Extract the [X, Y] coordinate from the center of the cell holding the provided text.  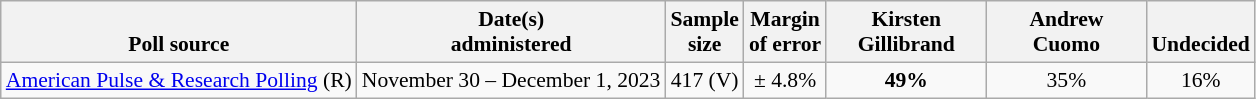
Date(s)administered [512, 32]
KirstenGillibrand [906, 32]
November 30 – December 1, 2023 [512, 80]
AndrewCuomo [1066, 32]
± 4.8% [785, 80]
Poll source [179, 32]
American Pulse & Research Polling (R) [179, 80]
Marginof error [785, 32]
Undecided [1200, 32]
417 (V) [704, 80]
35% [1066, 80]
16% [1200, 80]
Samplesize [704, 32]
49% [906, 80]
